Pinpoint the cell where the given text exists, returning its [X, Y] midpoint coordinate. 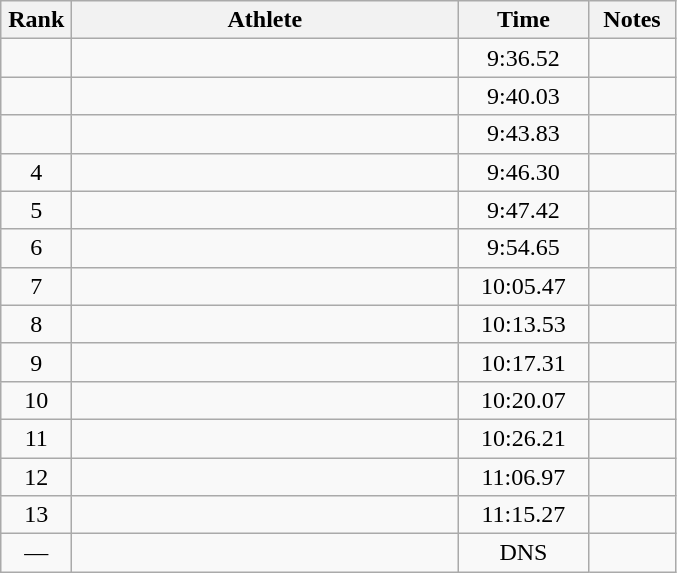
10:17.31 [524, 362]
9:46.30 [524, 172]
Notes [632, 20]
4 [36, 172]
9:43.83 [524, 134]
13 [36, 515]
— [36, 553]
10:26.21 [524, 438]
10 [36, 400]
7 [36, 286]
Rank [36, 20]
Athlete [265, 20]
10:20.07 [524, 400]
8 [36, 324]
Time [524, 20]
11 [36, 438]
12 [36, 477]
9:47.42 [524, 210]
10:13.53 [524, 324]
9 [36, 362]
9:40.03 [524, 96]
11:15.27 [524, 515]
9:36.52 [524, 58]
5 [36, 210]
10:05.47 [524, 286]
6 [36, 248]
11:06.97 [524, 477]
DNS [524, 553]
9:54.65 [524, 248]
